From the cell containing the given text, extract its center point as (X, Y) coordinate. 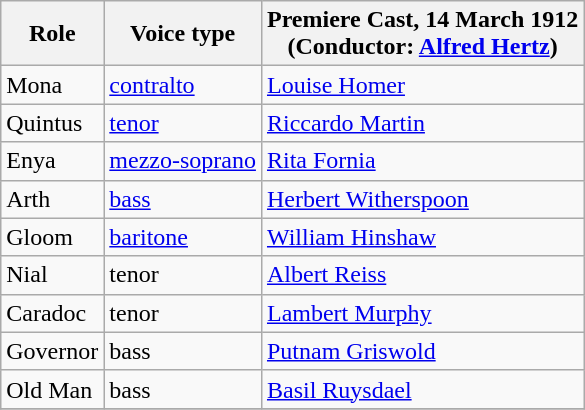
Lambert Murphy (422, 313)
Caradoc (52, 313)
Old Man (52, 389)
Voice type (183, 34)
Role (52, 34)
Enya (52, 161)
Herbert Witherspoon (422, 199)
Nial (52, 275)
William Hinshaw (422, 237)
Riccardo Martin (422, 123)
Quintus (52, 123)
Louise Homer (422, 85)
Albert Reiss (422, 275)
mezzo-soprano (183, 161)
Mona (52, 85)
Governor (52, 351)
Premiere Cast, 14 March 1912(Conductor: Alfred Hertz) (422, 34)
Gloom (52, 237)
baritone (183, 237)
Arth (52, 199)
Basil Ruysdael (422, 389)
Putnam Griswold (422, 351)
contralto (183, 85)
Rita Fornia (422, 161)
